For the text-containing cell, return its midpoint in (x, y) coordinate format. 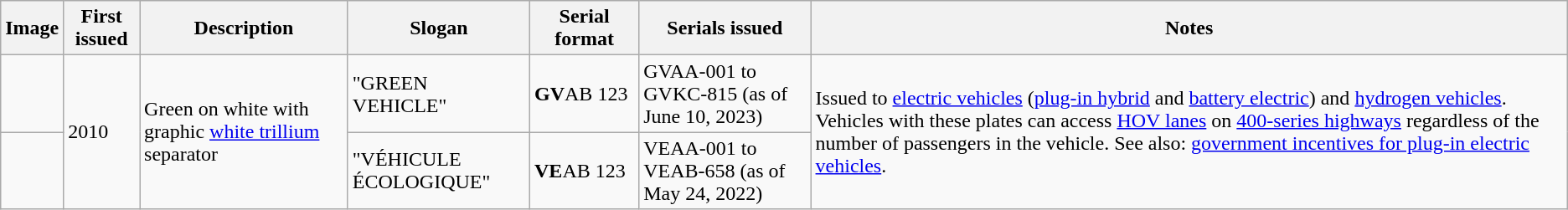
Image (32, 28)
2010 (102, 132)
"GREEN VEHICLE" (439, 94)
GVAA-001 to GVKC-815 (as of June 10, 2023) (725, 94)
GVAB 123 (585, 94)
Green on white with graphic white trillium separator (245, 132)
Slogan (439, 28)
First issued (102, 28)
Notes (1189, 28)
Serials issued (725, 28)
Serial format (585, 28)
VEAB 123 (585, 171)
"VÉHICULE ÉCOLOGIQUE" (439, 171)
VEAA-001 to VEAB-658 (as of May 24, 2022) (725, 171)
Description (245, 28)
